Locate the cell with the specified text and output its [X, Y] center coordinate. 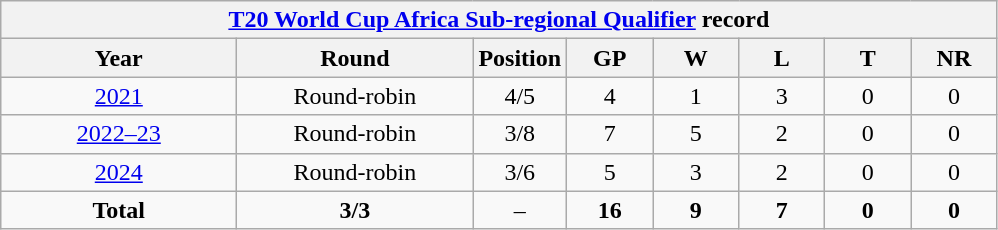
2024 [119, 172]
3/6 [520, 172]
16 [610, 210]
9 [696, 210]
Position [520, 58]
– [520, 210]
L [782, 58]
2021 [119, 96]
4/5 [520, 96]
NR [954, 58]
T [868, 58]
4 [610, 96]
Year [119, 58]
3/3 [355, 210]
Round [355, 58]
GP [610, 58]
1 [696, 96]
2022–23 [119, 134]
Total [119, 210]
T20 World Cup Africa Sub-regional Qualifier record [499, 20]
3/8 [520, 134]
W [696, 58]
